Return (X, Y) of the center of cell containing provided text 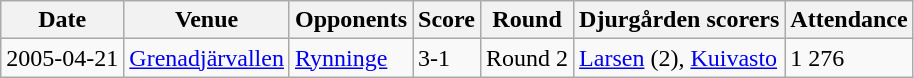
Opponents (350, 20)
Djurgården scorers (680, 20)
1 276 (849, 58)
Venue (207, 20)
Round (528, 20)
Larsen (2), Kuivasto (680, 58)
Rynninge (350, 58)
Date (62, 20)
Attendance (849, 20)
Grenadjärvallen (207, 58)
3-1 (447, 58)
Score (447, 20)
2005-04-21 (62, 58)
Round 2 (528, 58)
